Provide the [x, y] coordinate of the cell's center where the given text is located.  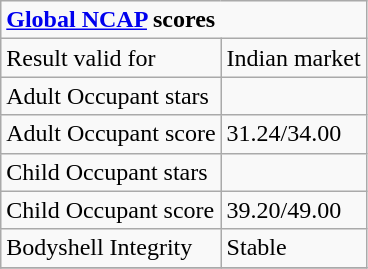
31.24/34.00 [294, 134]
Child Occupant stars [111, 172]
Bodyshell Integrity [111, 248]
Global NCAP scores [184, 20]
Child Occupant score [111, 210]
39.20/49.00 [294, 210]
Adult Occupant stars [111, 96]
Indian market [294, 58]
Stable [294, 248]
Adult Occupant score [111, 134]
Result valid for [111, 58]
